Determine the (X, Y) coordinate at the center of the cell enclosing the given text.  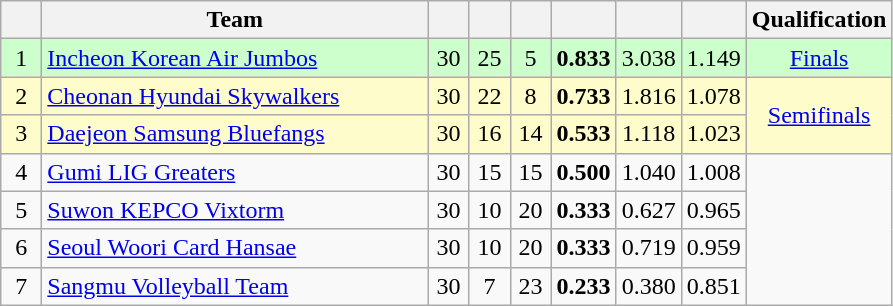
Daejeon Samsung Bluefangs (235, 134)
22 (490, 96)
0.851 (714, 286)
0.233 (584, 286)
0.719 (648, 248)
2 (22, 96)
1.118 (648, 134)
0.959 (714, 248)
0.833 (584, 58)
1.149 (714, 58)
1.008 (714, 172)
14 (530, 134)
0.500 (584, 172)
Cheonan Hyundai Skywalkers (235, 96)
25 (490, 58)
Semifinals (819, 115)
23 (530, 286)
8 (530, 96)
0.380 (648, 286)
1.816 (648, 96)
Team (235, 20)
Gumi LIG Greaters (235, 172)
3.038 (648, 58)
3 (22, 134)
1 (22, 58)
1.078 (714, 96)
1.023 (714, 134)
Sangmu Volleyball Team (235, 286)
16 (490, 134)
6 (22, 248)
0.733 (584, 96)
1.040 (648, 172)
0.965 (714, 210)
Finals (819, 58)
Seoul Woori Card Hansae (235, 248)
4 (22, 172)
Qualification (819, 20)
0.533 (584, 134)
0.627 (648, 210)
Incheon Korean Air Jumbos (235, 58)
Suwon KEPCO Vixtorm (235, 210)
